Capture the cell that displays the provided text and extract its (X, Y) central coordinate. 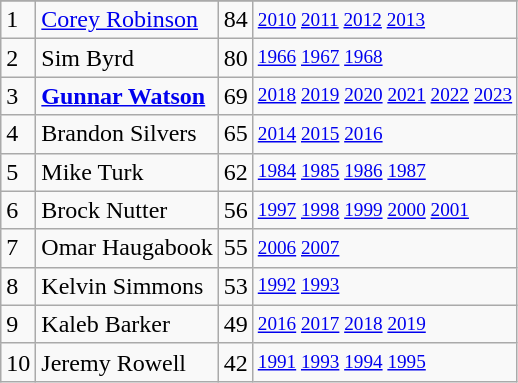
Brandon Silvers (127, 134)
2018 2019 2020 2021 2022 2023 (385, 96)
69 (236, 96)
2016 2017 2018 2019 (385, 324)
Brock Nutter (127, 210)
2 (18, 58)
80 (236, 58)
1 (18, 20)
84 (236, 20)
4 (18, 134)
6 (18, 210)
9 (18, 324)
3 (18, 96)
55 (236, 248)
Omar Haugabook (127, 248)
1991 1993 1994 1995 (385, 362)
7 (18, 248)
53 (236, 286)
10 (18, 362)
8 (18, 286)
Kelvin Simmons (127, 286)
Mike Turk (127, 172)
2006 2007 (385, 248)
62 (236, 172)
42 (236, 362)
Gunnar Watson (127, 96)
2010 2011 2012 2013 (385, 20)
1984 1985 1986 1987 (385, 172)
1997 1998 1999 2000 2001 (385, 210)
1992 1993 (385, 286)
2014 2015 2016 (385, 134)
65 (236, 134)
Kaleb Barker (127, 324)
Sim Byrd (127, 58)
49 (236, 324)
Corey Robinson (127, 20)
5 (18, 172)
56 (236, 210)
1966 1967 1968 (385, 58)
Jeremy Rowell (127, 362)
